Extract the (x, y) coordinate from the center of the cell holding the provided text.  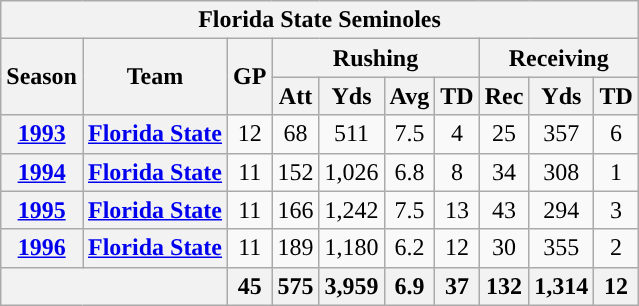
1 (616, 172)
308 (562, 172)
43 (504, 210)
Rushing (376, 58)
6.9 (410, 286)
132 (504, 286)
1,180 (352, 248)
1,026 (352, 172)
294 (562, 210)
2 (616, 248)
Rec (504, 96)
6.8 (410, 172)
355 (562, 248)
4 (457, 134)
Att (296, 96)
6.2 (410, 248)
25 (504, 134)
3 (616, 210)
8 (457, 172)
189 (296, 248)
37 (457, 286)
45 (250, 286)
13 (457, 210)
1994 (42, 172)
1,314 (562, 286)
152 (296, 172)
GP (250, 77)
166 (296, 210)
Receiving (558, 58)
3,959 (352, 286)
1996 (42, 248)
34 (504, 172)
Florida State Seminoles (320, 20)
Season (42, 77)
68 (296, 134)
6 (616, 134)
575 (296, 286)
357 (562, 134)
511 (352, 134)
1995 (42, 210)
1,242 (352, 210)
Team (154, 77)
Avg (410, 96)
1993 (42, 134)
30 (504, 248)
